Detect which cell encompasses the target text, then output its (X, Y) center coordinate. 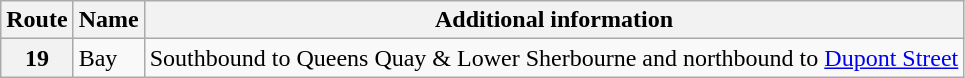
Southbound to Queens Quay & Lower Sherbourne and northbound to Dupont Street (554, 58)
Name (108, 20)
19 (37, 58)
Route (37, 20)
Bay (108, 58)
Additional information (554, 20)
